For the text-containing cell, return its midpoint in (x, y) coordinate format. 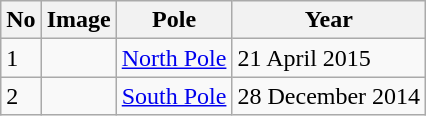
1 (21, 58)
North Pole (174, 58)
21 April 2015 (329, 58)
Image (78, 20)
2 (21, 96)
No (21, 20)
Year (329, 20)
Pole (174, 20)
South Pole (174, 96)
28 December 2014 (329, 96)
